Search for the cell housing the specified text and yield its [X, Y] center coordinate. 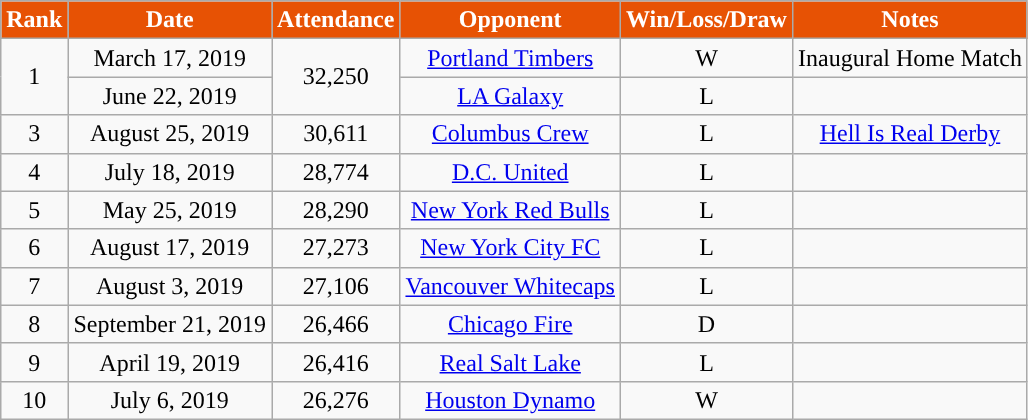
9 [34, 362]
32,250 [336, 77]
D [706, 324]
D.C. United [510, 172]
June 22, 2019 [170, 96]
5 [34, 210]
Opponent [510, 20]
Columbus Crew [510, 134]
1 [34, 77]
New York Red Bulls [510, 210]
26,416 [336, 362]
August 17, 2019 [170, 248]
Real Salt Lake [510, 362]
Portland Timbers [510, 58]
September 21, 2019 [170, 324]
LA Galaxy [510, 96]
4 [34, 172]
August 25, 2019 [170, 134]
10 [34, 400]
May 25, 2019 [170, 210]
Inaugural Home Match [910, 58]
28,774 [336, 172]
Attendance [336, 20]
Notes [910, 20]
27,106 [336, 286]
April 19, 2019 [170, 362]
Hell Is Real Derby [910, 134]
28,290 [336, 210]
July 18, 2019 [170, 172]
7 [34, 286]
Win/Loss/Draw [706, 20]
Houston Dynamo [510, 400]
Date [170, 20]
Rank [34, 20]
26,466 [336, 324]
Chicago Fire [510, 324]
6 [34, 248]
3 [34, 134]
New York City FC [510, 248]
July 6, 2019 [170, 400]
27,273 [336, 248]
March 17, 2019 [170, 58]
Vancouver Whitecaps [510, 286]
8 [34, 324]
30,611 [336, 134]
26,276 [336, 400]
August 3, 2019 [170, 286]
